Extract the (X, Y) coordinate from the center of the cell holding the provided text.  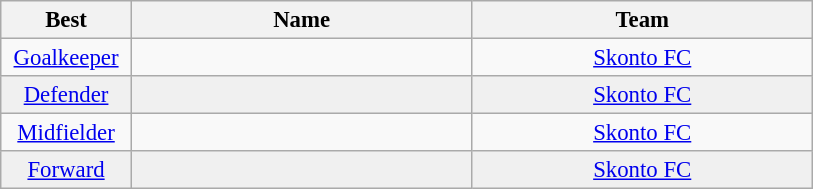
Best (66, 20)
Goalkeeper (66, 58)
Forward (66, 170)
Team (642, 20)
Name (302, 20)
Defender (66, 95)
Midfielder (66, 133)
